Provide the (x, y) coordinate of the cell's center where the given text is located.  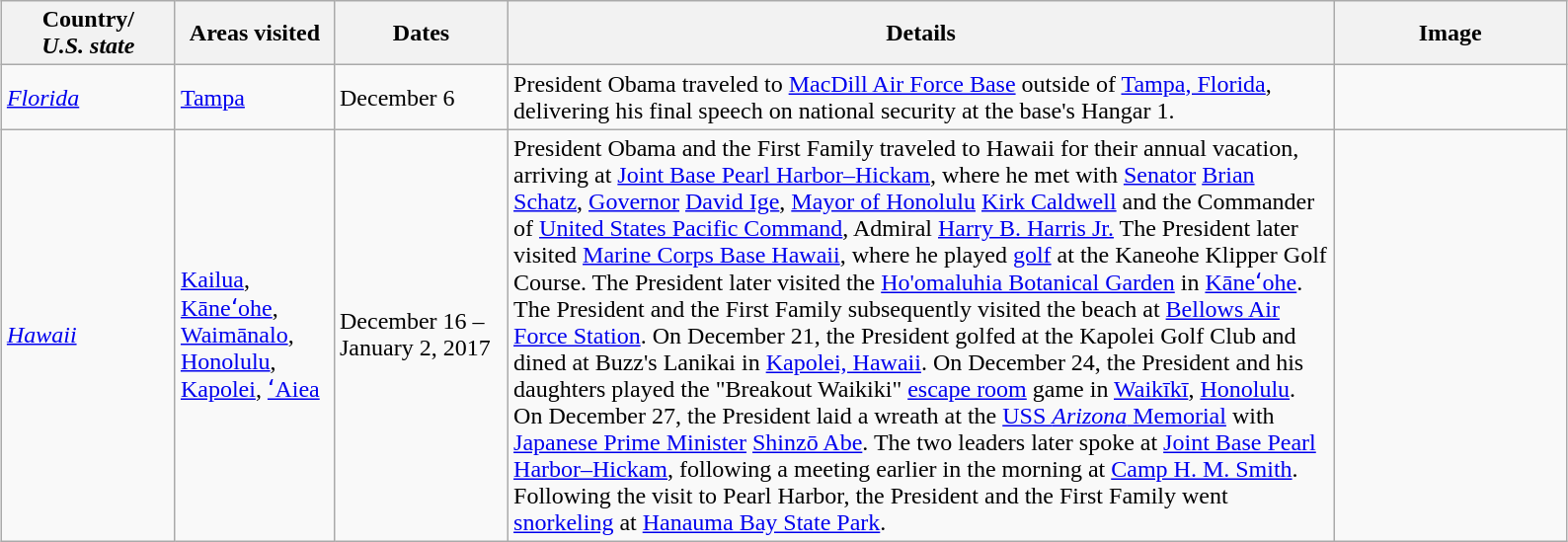
Florida (88, 97)
Kailua, Kāneʻohe, Waimānalo, Honolulu, Kapolei, ʻAiea (255, 336)
Image (1450, 34)
Tampa (255, 97)
Areas visited (255, 34)
Country/U.S. state (88, 34)
December 16 – January 2, 2017 (421, 336)
Hawaii (88, 336)
Details (921, 34)
December 6 (421, 97)
Dates (421, 34)
